Capture the cell that displays the provided text and extract its (x, y) central coordinate. 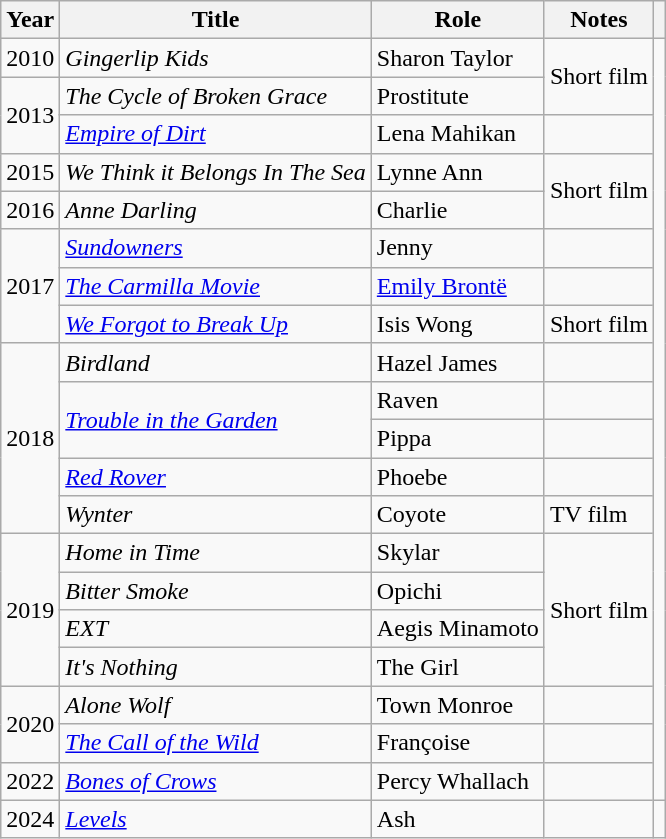
Bones of Crows (216, 781)
Role (458, 20)
2016 (30, 210)
Sundowners (216, 248)
EXT (216, 629)
Françoise (458, 743)
2020 (30, 724)
2017 (30, 286)
2022 (30, 781)
Skylar (458, 553)
Raven (458, 400)
The Cycle of Broken Grace (216, 96)
Anne Darling (216, 210)
Town Monroe (458, 705)
Wynter (216, 515)
Opichi (458, 591)
We Forgot to Break Up (216, 324)
Phoebe (458, 477)
2019 (30, 610)
Year (30, 20)
Lena Mahikan (458, 134)
Isis Wong (458, 324)
Charlie (458, 210)
2010 (30, 58)
Empire of Dirt (216, 134)
TV film (598, 515)
Aegis Minamoto (458, 629)
Sharon Taylor (458, 58)
Alone Wolf (216, 705)
The Carmilla Movie (216, 286)
Lynne Ann (458, 172)
Ash (458, 819)
Trouble in the Garden (216, 419)
2015 (30, 172)
The Call of the Wild (216, 743)
Coyote (458, 515)
Red Rover (216, 477)
Levels (216, 819)
It's Nothing (216, 667)
2018 (30, 438)
We Think it Belongs In The Sea (216, 172)
Percy Whallach (458, 781)
Emily Brontë (458, 286)
Bitter Smoke (216, 591)
The Girl (458, 667)
Gingerlip Kids (216, 58)
2013 (30, 115)
2024 (30, 819)
Title (216, 20)
Notes (598, 20)
Home in Time (216, 553)
Hazel James (458, 362)
Jenny (458, 248)
Prostitute (458, 96)
Pippa (458, 438)
Birdland (216, 362)
